Determine the [X, Y] coordinate at the center of the cell enclosing the given text.  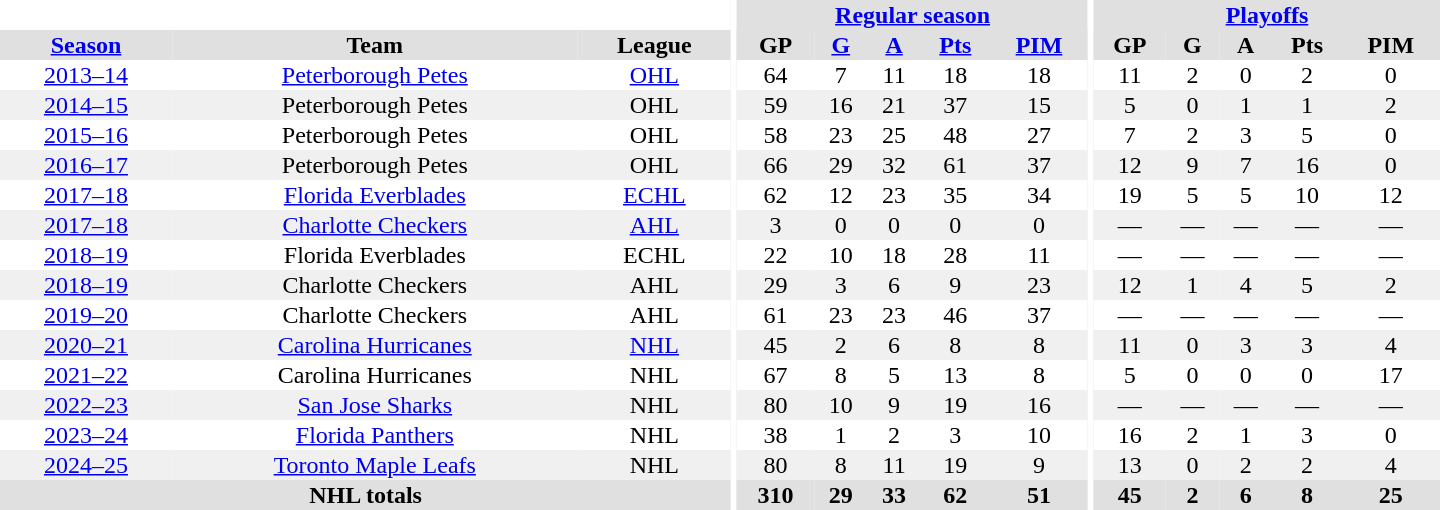
59 [776, 105]
2014–15 [86, 105]
58 [776, 135]
51 [1039, 495]
Team [375, 45]
48 [956, 135]
21 [894, 105]
2021–22 [86, 375]
32 [894, 165]
2019–20 [86, 315]
33 [894, 495]
Florida Panthers [375, 435]
NHL totals [366, 495]
34 [1039, 195]
Regular season [912, 15]
66 [776, 165]
Toronto Maple Leafs [375, 465]
Playoffs [1267, 15]
35 [956, 195]
46 [956, 315]
2022–23 [86, 405]
2016–17 [86, 165]
2013–14 [86, 75]
2023–24 [86, 435]
Season [86, 45]
67 [776, 375]
2015–16 [86, 135]
310 [776, 495]
38 [776, 435]
15 [1039, 105]
League [654, 45]
2024–25 [86, 465]
64 [776, 75]
2020–21 [86, 345]
28 [956, 255]
17 [1391, 375]
27 [1039, 135]
22 [776, 255]
San Jose Sharks [375, 405]
